Pinpoint the cell where the given text exists, returning its (x, y) midpoint coordinate. 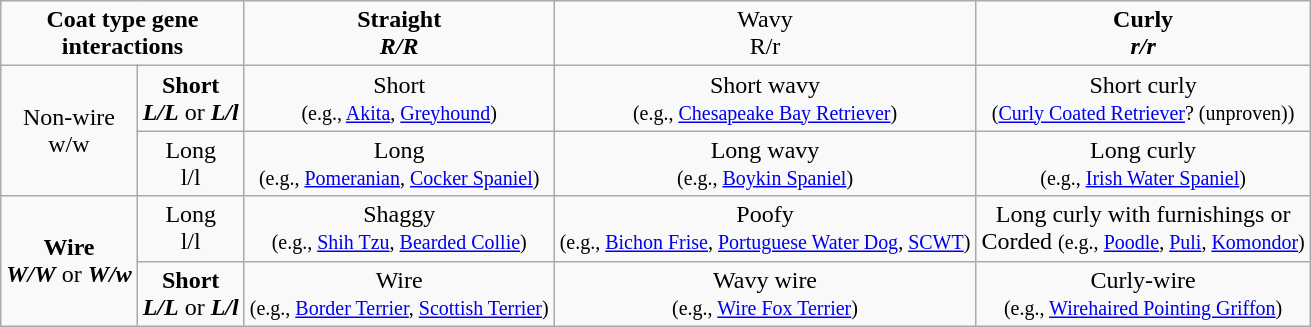
Short (e.g., Akita, Greyhound) (399, 98)
Wavy R/r (765, 34)
Curly r/r (1143, 34)
Short wavy (e.g., Chesapeake Bay Retriever) (765, 98)
Coat type geneinteractions (122, 34)
Short curly (Curly Coated Retriever? (unproven)) (1143, 98)
Shaggy (e.g., Shih Tzu, Bearded Collie) (399, 228)
Non-wirew/w (69, 131)
Curly-wire (e.g., Wirehaired Pointing Griffon) (1143, 294)
Long curly (e.g., Irish Water Spaniel) (1143, 164)
Poofy (e.g., Bichon Frise, Portuguese Water Dog, SCWT) (765, 228)
Wavy wire (e.g., Wire Fox Terrier) (765, 294)
Straight R/R (399, 34)
Long (e.g., Pomeranian, Cocker Spaniel) (399, 164)
WireW/W or W/w (69, 261)
Long wavy (e.g., Boykin Spaniel) (765, 164)
Wire (e.g., Border Terrier, Scottish Terrier) (399, 294)
Long curly with furnishings or Corded (e.g., Poodle, Puli, Komondor) (1143, 228)
